Provide the (X, Y) coordinate of the cell's center where the given text is located.  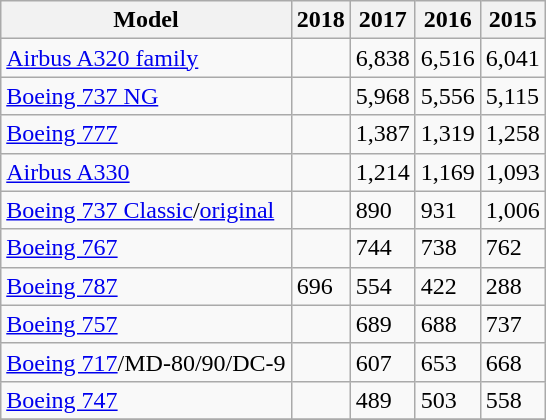
744 (382, 248)
1,319 (448, 134)
6,516 (448, 58)
489 (382, 400)
6,838 (382, 58)
Boeing 787 (146, 286)
Airbus A330 (146, 172)
653 (448, 362)
762 (512, 248)
554 (382, 286)
288 (512, 286)
6,041 (512, 58)
2015 (512, 20)
2017 (382, 20)
Boeing 747 (146, 400)
Boeing 757 (146, 324)
1,093 (512, 172)
1,169 (448, 172)
Boeing 767 (146, 248)
737 (512, 324)
Boeing 737 NG (146, 96)
931 (448, 210)
Model (146, 20)
558 (512, 400)
Boeing 717/MD-80/90/DC-9 (146, 362)
5,115 (512, 96)
688 (448, 324)
422 (448, 286)
1,006 (512, 210)
Boeing 737 Classic/original (146, 210)
Boeing 777 (146, 134)
696 (320, 286)
2018 (320, 20)
1,387 (382, 134)
689 (382, 324)
1,214 (382, 172)
607 (382, 362)
Airbus A320 family (146, 58)
5,968 (382, 96)
2016 (448, 20)
668 (512, 362)
5,556 (448, 96)
890 (382, 210)
1,258 (512, 134)
503 (448, 400)
738 (448, 248)
